Detect which cell encompasses the target text, then output its (x, y) center coordinate. 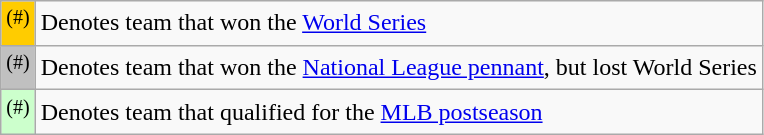
Denotes team that won the National League pennant, but lost World Series (398, 68)
Denotes team that qualified for the MLB postseason (398, 112)
Denotes team that won the World Series (398, 24)
